Find where the given text appears and provide that cell's center as (X, Y) coordinate. 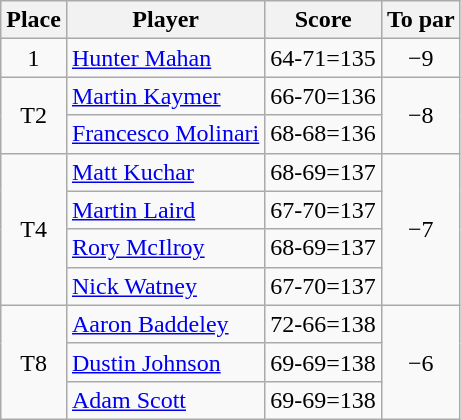
Martin Laird (165, 210)
T8 (34, 362)
T4 (34, 229)
Nick Watney (165, 286)
−7 (420, 229)
72-66=138 (324, 324)
Rory McIlroy (165, 248)
T2 (34, 115)
Dustin Johnson (165, 362)
68-68=136 (324, 134)
64-71=135 (324, 58)
Francesco Molinari (165, 134)
−8 (420, 115)
Martin Kaymer (165, 96)
66-70=136 (324, 96)
Place (34, 20)
−9 (420, 58)
−6 (420, 362)
Matt Kuchar (165, 172)
Aaron Baddeley (165, 324)
Score (324, 20)
Adam Scott (165, 400)
Player (165, 20)
Hunter Mahan (165, 58)
To par (420, 20)
1 (34, 58)
